Capture the cell that displays the provided text and extract its (X, Y) central coordinate. 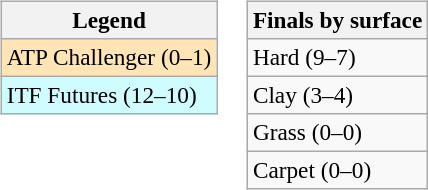
Hard (9–7) (337, 57)
Carpet (0–0) (337, 171)
ITF Futures (12–10) (108, 95)
Legend (108, 20)
Grass (0–0) (337, 133)
Clay (3–4) (337, 95)
ATP Challenger (0–1) (108, 57)
Finals by surface (337, 20)
